Pinpoint the cell where the given text exists, returning its (x, y) midpoint coordinate. 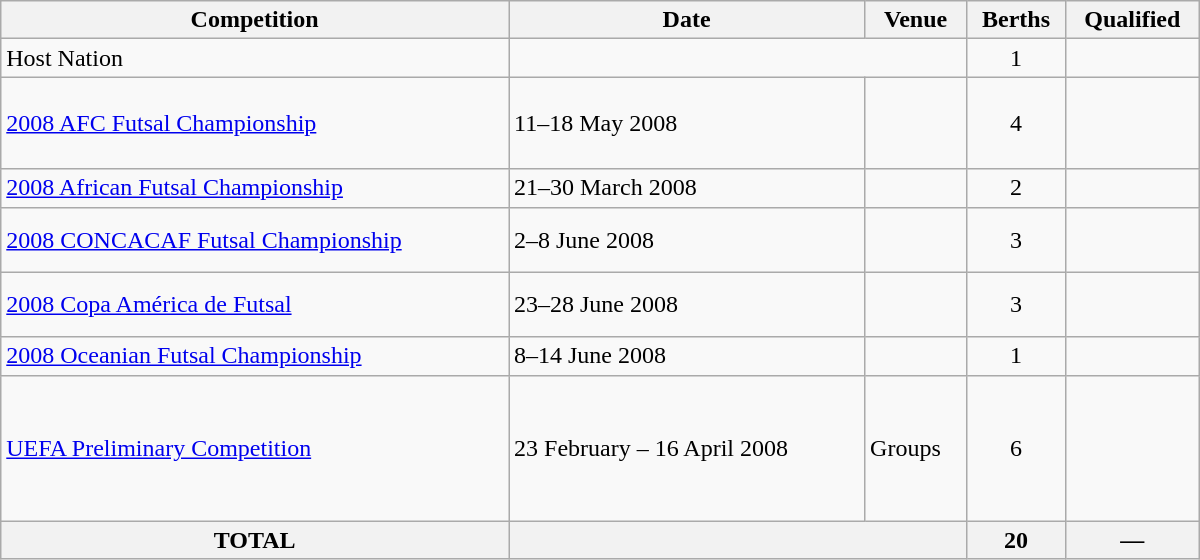
Berths (1016, 20)
4 (1016, 123)
20 (1016, 540)
Qualified (1132, 20)
23 February – 16 April 2008 (686, 448)
Competition (255, 20)
2 (1016, 188)
11–18 May 2008 (686, 123)
— (1132, 540)
Groups (916, 448)
Host Nation (255, 58)
21–30 March 2008 (686, 188)
2008 Oceanian Futsal Championship (255, 356)
23–28 June 2008 (686, 304)
6 (1016, 448)
2008 CONCACAF Futsal Championship (255, 240)
UEFA Preliminary Competition (255, 448)
Date (686, 20)
2–8 June 2008 (686, 240)
2008 Copa América de Futsal (255, 304)
Venue (916, 20)
TOTAL (255, 540)
8–14 June 2008 (686, 356)
2008 African Futsal Championship (255, 188)
2008 AFC Futsal Championship (255, 123)
